Find where the given text appears and provide that cell's center as [X, Y] coordinate. 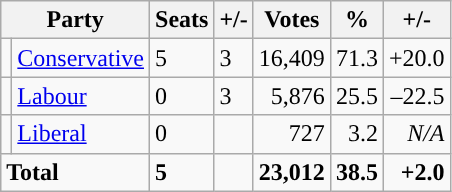
Votes [292, 20]
3.2 [356, 134]
–22.5 [416, 96]
N/A [416, 134]
Party [76, 20]
Liberal [81, 134]
+20.0 [416, 58]
Conservative [81, 58]
38.5 [356, 172]
23,012 [292, 172]
+2.0 [416, 172]
727 [292, 134]
25.5 [356, 96]
Seats [182, 20]
71.3 [356, 58]
Total [76, 172]
Labour [81, 96]
5,876 [292, 96]
16,409 [292, 58]
% [356, 20]
